Detect which cell encompasses the target text, then output its [X, Y] center coordinate. 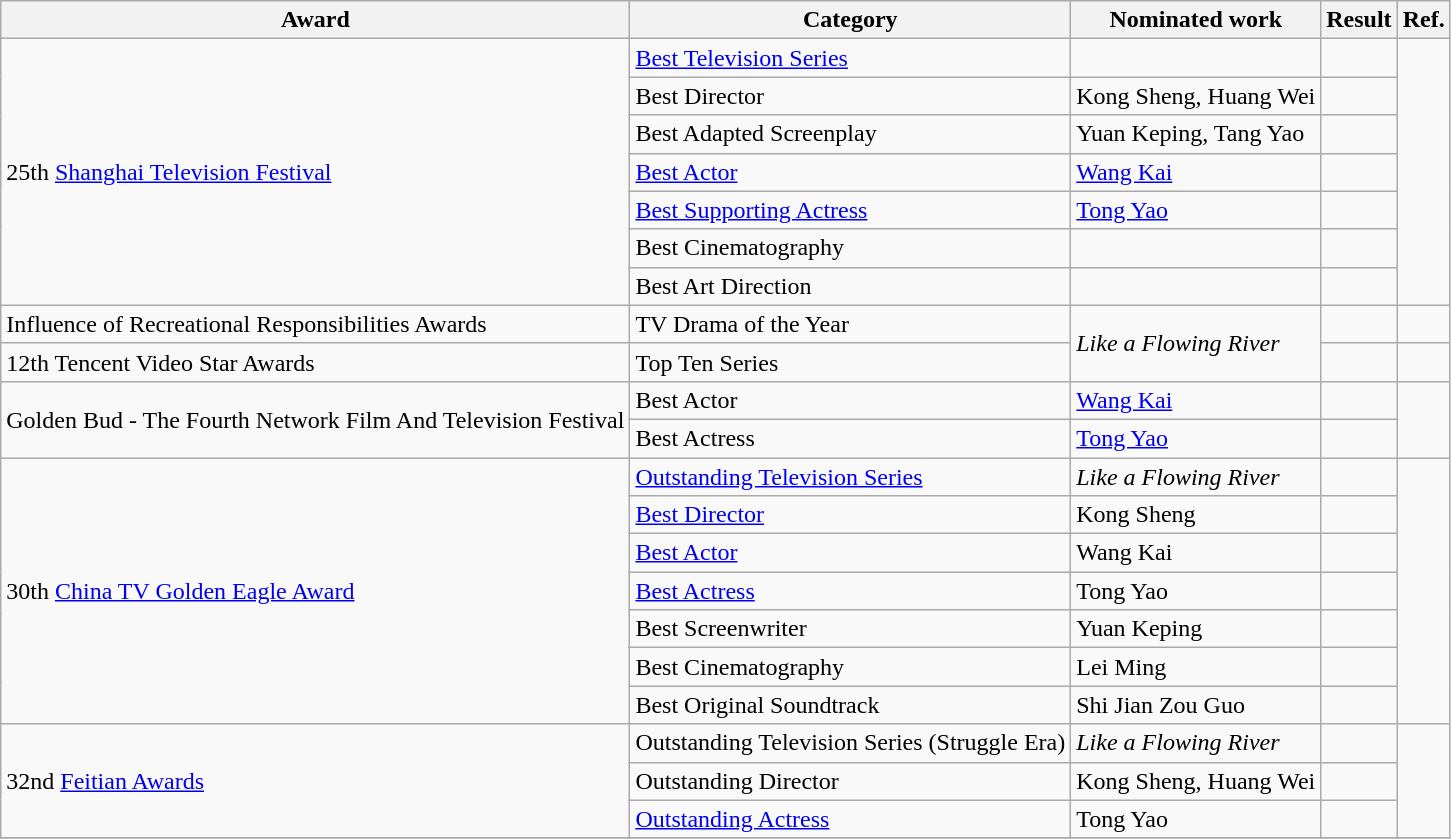
Yuan Keping, Tang Yao [1196, 134]
12th Tencent Video Star Awards [316, 362]
25th Shanghai Television Festival [316, 172]
Outstanding Director [850, 781]
Ref. [1424, 20]
Award [316, 20]
Kong Sheng [1196, 515]
Result [1359, 20]
Outstanding Actress [850, 819]
Best Television Series [850, 58]
Shi Jian Zou Guo [1196, 705]
32nd Feitian Awards [316, 781]
Golden Bud - The Fourth Network Film And Television Festival [316, 419]
Yuan Keping [1196, 629]
Best Adapted Screenplay [850, 134]
Category [850, 20]
TV Drama of the Year [850, 324]
Outstanding Television Series (Struggle Era) [850, 743]
Best Screenwriter [850, 629]
30th China TV Golden Eagle Award [316, 591]
Lei Ming [1196, 667]
Top Ten Series [850, 362]
Best Original Soundtrack [850, 705]
Best Art Direction [850, 286]
Best Supporting Actress [850, 210]
Influence of Recreational Responsibilities Awards [316, 324]
Nominated work [1196, 20]
Outstanding Television Series [850, 477]
